Locate the cell with the specified text and output its (X, Y) center coordinate. 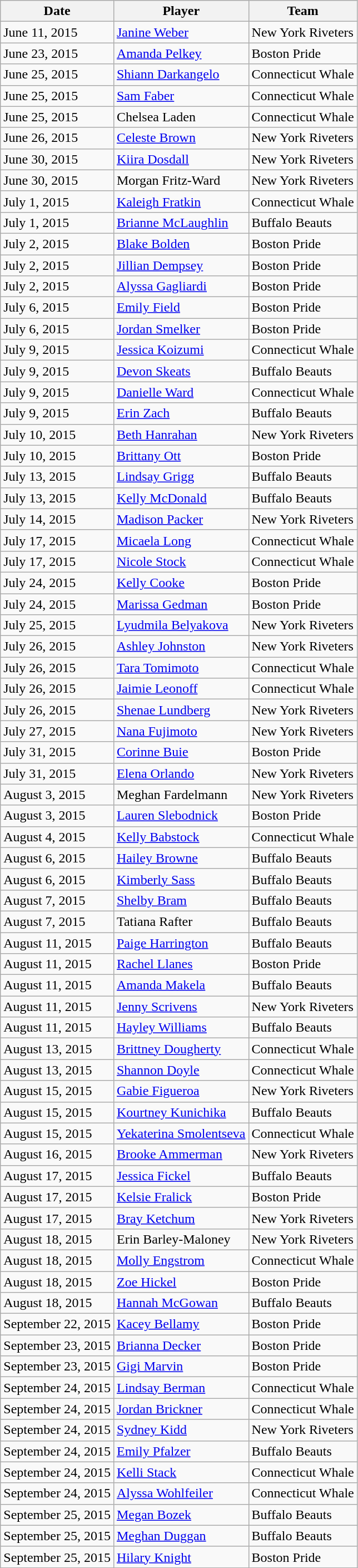
Micaela Long (181, 540)
Alyssa Gagliardi (181, 287)
Celeste Brown (181, 138)
Erin Barley-Maloney (181, 1239)
Molly Engstrom (181, 1260)
Kiira Dosdall (181, 159)
Date (57, 11)
Devon Skeats (181, 371)
Jaimie Leonoff (181, 689)
Jessica Fickel (181, 1176)
Beth Hanrahan (181, 435)
Chelsea Laden (181, 117)
Yekaterina Smolentseva (181, 1133)
Lindsay Berman (181, 1388)
Brittany Ott (181, 456)
Brittney Dougherty (181, 1049)
Tatiana Rafter (181, 921)
Kelly McDonald (181, 498)
Jillian Dempsey (181, 265)
Rachel Llanes (181, 964)
Shiann Darkangelo (181, 75)
Jordan Brickner (181, 1409)
Kelli Stack (181, 1472)
Meghan Fardelmann (181, 795)
Marissa Gedman (181, 604)
September 22, 2015 (57, 1324)
Kacey Bellamy (181, 1324)
Jenny Scrivens (181, 1007)
Danielle Ward (181, 392)
Lindsay Grigg (181, 477)
Ashley Johnston (181, 647)
June 11, 2015 (57, 32)
Shelby Bram (181, 900)
Brianna Decker (181, 1345)
Blake Bolden (181, 244)
Erin Zach (181, 413)
Tara Tomimoto (181, 668)
Brooke Ammerman (181, 1155)
Paige Harrington (181, 943)
July 27, 2015 (57, 731)
Sam Faber (181, 96)
Madison Packer (181, 519)
Hilary Knight (181, 1557)
Hailey Browne (181, 858)
Jordan Smelker (181, 329)
Corinne Buie (181, 752)
Kimberly Sass (181, 879)
Shannon Doyle (181, 1070)
Gigi Marvin (181, 1367)
Amanda Makela (181, 985)
Gabie Figueroa (181, 1091)
Hannah McGowan (181, 1303)
Hayley Williams (181, 1028)
July 25, 2015 (57, 625)
Nicole Stock (181, 561)
August 4, 2015 (57, 837)
Zoe Hickel (181, 1281)
Kelly Babstock (181, 837)
Brianne McLaughlin (181, 223)
Emily Field (181, 308)
Morgan Fritz-Ward (181, 180)
Janine Weber (181, 32)
June 26, 2015 (57, 138)
Kourtney Kunichika (181, 1112)
Meghan Duggan (181, 1536)
June 23, 2015 (57, 53)
Bray Ketchum (181, 1218)
Emily Pfalzer (181, 1451)
Kelsie Fralick (181, 1197)
Kelly Cooke (181, 583)
Lauren Slebodnick (181, 816)
Team (302, 11)
Alyssa Wohlfeiler (181, 1493)
Elena Orlando (181, 773)
Shenae Lundberg (181, 710)
Jessica Koizumi (181, 350)
Player (181, 11)
Sydney Kidd (181, 1430)
August 16, 2015 (57, 1155)
Megan Bozek (181, 1515)
Nana Fujimoto (181, 731)
Kaleigh Fratkin (181, 201)
Lyudmila Belyakova (181, 625)
July 14, 2015 (57, 519)
Amanda Pelkey (181, 53)
